Locate the cell with the specified text and output its (X, Y) center coordinate. 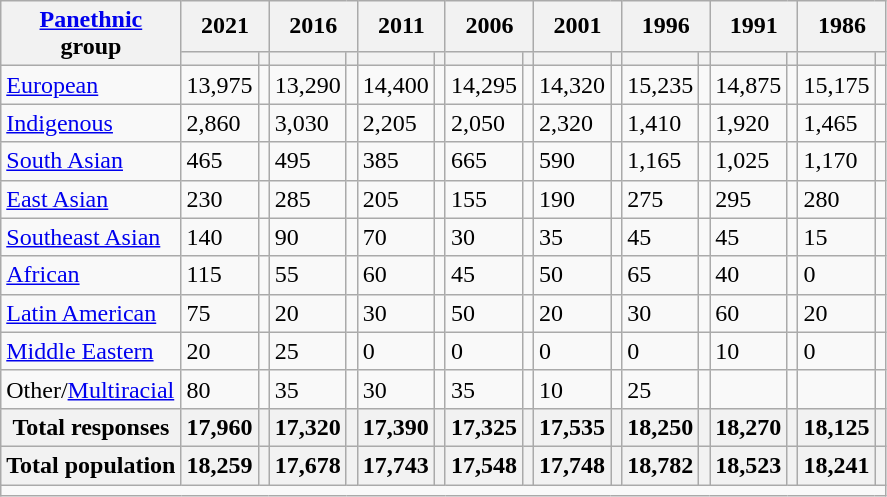
Total population (91, 465)
205 (396, 199)
495 (308, 161)
14,320 (572, 85)
1,165 (660, 161)
590 (572, 161)
17,678 (308, 465)
1,465 (836, 123)
African (91, 275)
13,975 (220, 85)
17,743 (396, 465)
Total responses (91, 427)
18,250 (660, 427)
230 (220, 199)
15,235 (660, 85)
70 (396, 237)
90 (308, 237)
1986 (842, 26)
European (91, 85)
17,320 (308, 427)
18,523 (748, 465)
Indigenous (91, 123)
14,295 (484, 85)
15,175 (836, 85)
17,748 (572, 465)
190 (572, 199)
13,290 (308, 85)
15 (836, 237)
40 (748, 275)
South Asian (91, 161)
Other/Multiracial (91, 389)
17,960 (220, 427)
55 (308, 275)
665 (484, 161)
2,205 (396, 123)
18,125 (836, 427)
East Asian (91, 199)
17,548 (484, 465)
2,860 (220, 123)
17,390 (396, 427)
65 (660, 275)
275 (660, 199)
75 (220, 313)
280 (836, 199)
18,270 (748, 427)
465 (220, 161)
1996 (666, 26)
2001 (578, 26)
2,050 (484, 123)
14,875 (748, 85)
18,259 (220, 465)
2011 (401, 26)
14,400 (396, 85)
80 (220, 389)
18,241 (836, 465)
17,325 (484, 427)
2016 (313, 26)
2,320 (572, 123)
2006 (489, 26)
295 (748, 199)
Panethnicgroup (91, 34)
Latin American (91, 313)
140 (220, 237)
1,920 (748, 123)
285 (308, 199)
155 (484, 199)
1991 (754, 26)
1,025 (748, 161)
Southeast Asian (91, 237)
1,410 (660, 123)
Middle Eastern (91, 351)
3,030 (308, 123)
385 (396, 161)
18,782 (660, 465)
1,170 (836, 161)
2021 (225, 26)
115 (220, 275)
17,535 (572, 427)
